Scan for the cell matching the given text and deliver its (X, Y) coordinate at center. 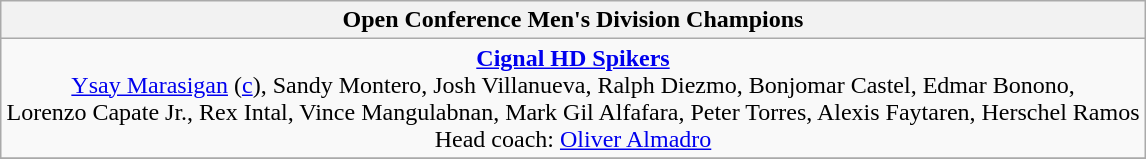
Open Conference Men's Division Champions (573, 20)
